Identify which cell holds the provided text, then report its (X, Y) central coordinate. 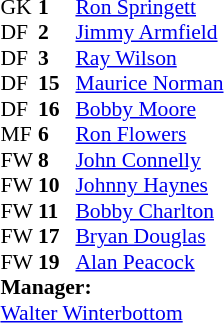
John Connelly (149, 160)
8 (57, 160)
Ron Flowers (149, 135)
Manager: (112, 287)
10 (57, 185)
Ray Wilson (149, 58)
Jimmy Armfield (149, 33)
15 (57, 83)
3 (57, 58)
Johnny Haynes (149, 185)
11 (57, 211)
19 (57, 262)
Bryan Douglas (149, 237)
Bobby Moore (149, 109)
6 (57, 135)
2 (57, 33)
16 (57, 109)
17 (57, 237)
Alan Peacock (149, 262)
MF (19, 135)
Bobby Charlton (149, 211)
Maurice Norman (149, 83)
